From the cell containing the given text, extract its center point as (x, y) coordinate. 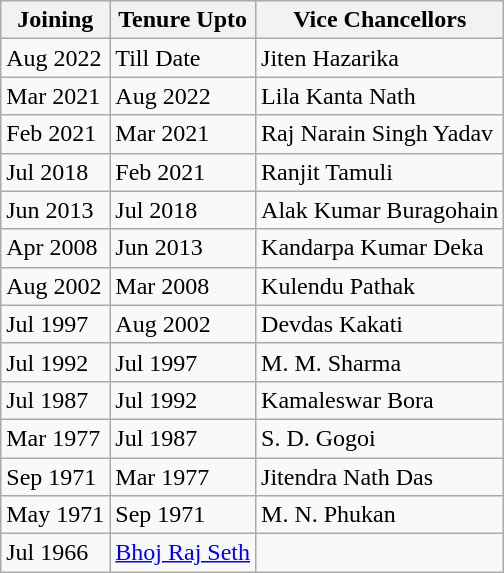
Lila Kanta Nath (380, 96)
Kandarpa Kumar Deka (380, 248)
Kulendu Pathak (380, 286)
Apr 2008 (56, 248)
Mar 2008 (183, 286)
Till Date (183, 58)
Raj Narain Singh Yadav (380, 134)
S. D. Gogoi (380, 438)
Jul 1966 (56, 553)
Bhoj Raj Seth (183, 553)
Alak Kumar Buragohain (380, 210)
M. N. Phukan (380, 515)
Joining (56, 20)
Vice Chancellors (380, 20)
Jitendra Nath Das (380, 477)
Ranjit Tamuli (380, 172)
Kamaleswar Bora (380, 400)
Devdas Kakati (380, 324)
May 1971 (56, 515)
Tenure Upto (183, 20)
Jiten Hazarika (380, 58)
M. M. Sharma (380, 362)
